Determine the (x, y) coordinate at the center of the cell enclosing the given text.  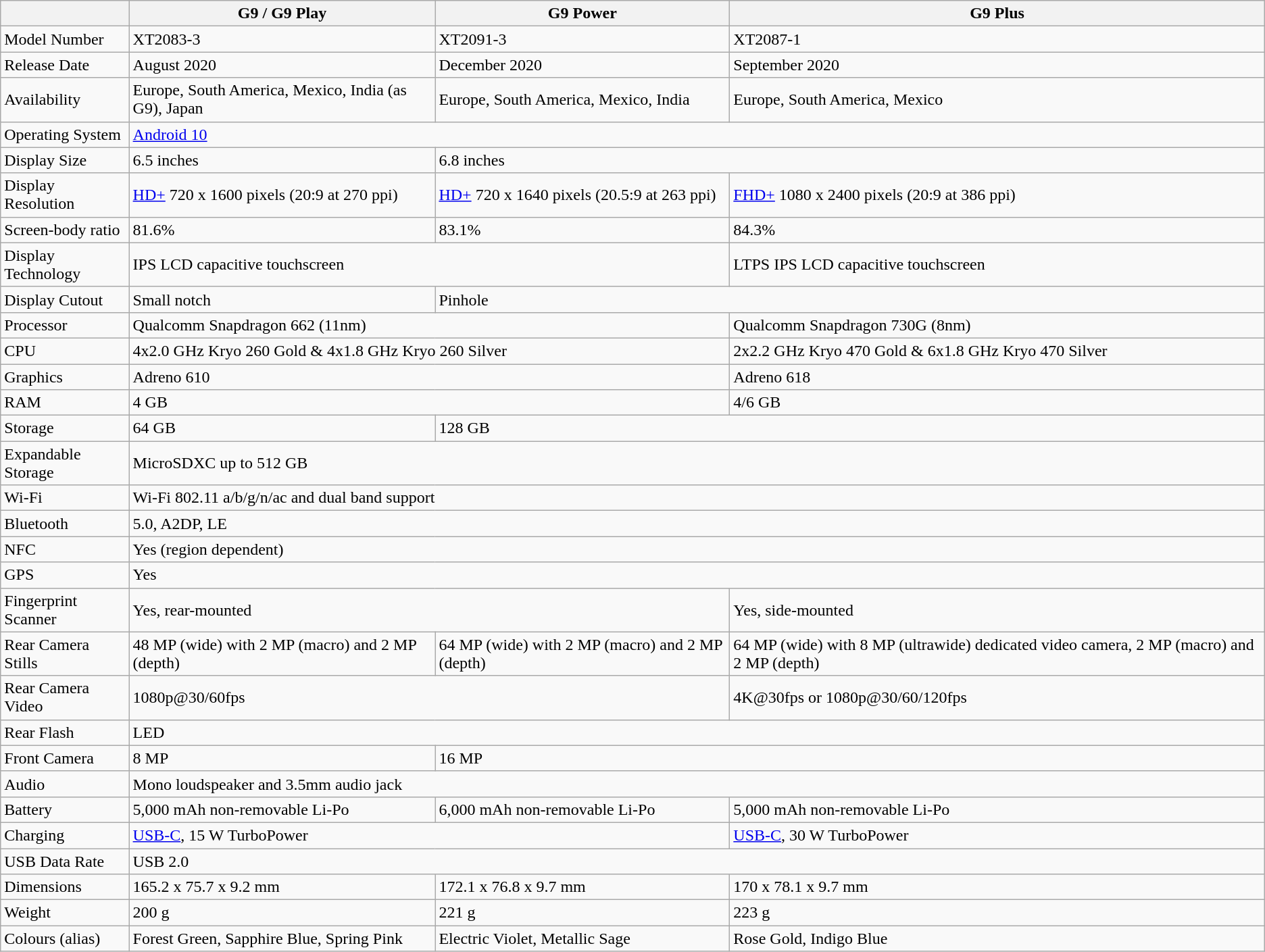
165.2 x 75.7 x 9.2 mm (282, 887)
Fingerprint Scanner (65, 609)
221 g (582, 913)
Electric Violet, Metallic Sage (582, 938)
Rear Camera Video (65, 697)
Europe, South America, Mexico (997, 100)
Pinhole (850, 299)
Colours (alias) (65, 938)
USB-C, 15 W TurboPower (430, 835)
6.5 inches (282, 160)
4x2.0 GHz Kryo 260 Gold & 4x1.8 GHz Kryo 260 Silver (430, 351)
Rose Gold, Indigo Blue (997, 938)
XT2083-3 (282, 39)
XT2091-3 (582, 39)
August 2020 (282, 65)
Forest Green, Sapphire Blue, Spring Pink (282, 938)
6.8 inches (850, 160)
8 MP (282, 758)
Yes (region dependent) (697, 549)
4K@30fps or 1080p@30/60/120fps (997, 697)
RAM (65, 403)
G9 Power (582, 14)
Display Cutout (65, 299)
G9 Plus (997, 14)
Operating System (65, 134)
USB 2.0 (697, 861)
Europe, South America, Mexico, India (as G9), Japan (282, 100)
Adreno 618 (997, 376)
Europe, South America, Mexico, India (582, 100)
84.3% (997, 230)
Rear Camera Stills (65, 654)
Graphics (65, 376)
Wi-Fi 802.11 a/b/g/n/ac and dual band support (697, 498)
Audio (65, 784)
Storage (65, 428)
5.0, A2DP, LE (697, 524)
Qualcomm Snapdragon 662 (11nm) (430, 325)
48 MP (wide) with 2 MP (macro) and 2 MP (depth) (282, 654)
Yes (697, 575)
4/6 GB (997, 403)
Charging (65, 835)
Display Size (65, 160)
Mono loudspeaker and 3.5mm audio jack (697, 784)
USB-C, 30 W TurboPower (997, 835)
LTPS IPS LCD capacitive touchscreen (997, 265)
Availability (65, 100)
FHD+ 1080 x 2400 pixels (20:9 at 386 ppi) (997, 195)
1080p@30/60fps (430, 697)
Battery (65, 809)
Qualcomm Snapdragon 730G (8nm) (997, 325)
16 MP (850, 758)
2x2.2 GHz Kryo 470 Gold & 6x1.8 GHz Kryo 470 Silver (997, 351)
HD+ 720 x 1600 pixels (20:9 at 270 ppi) (282, 195)
81.6% (282, 230)
Release Date (65, 65)
HD+ 720 x 1640 pixels (20.5:9 at 263 ppi) (582, 195)
Small notch (282, 299)
Bluetooth (65, 524)
170 x 78.1 x 9.7 mm (997, 887)
Expandable Storage (65, 464)
Screen-body ratio (65, 230)
83.1% (582, 230)
Model Number (65, 39)
64 MP (wide) with 8 MP (ultrawide) dedicated video camera, 2 MP (macro) and 2 MP (depth) (997, 654)
64 GB (282, 428)
G9 / G9 Play (282, 14)
XT2087-1 (997, 39)
Wi-Fi (65, 498)
64 MP (wide) with 2 MP (macro) and 2 MP (depth) (582, 654)
Front Camera (65, 758)
Adreno 610 (430, 376)
Weight (65, 913)
Android 10 (697, 134)
Yes, rear-mounted (430, 609)
4 GB (430, 403)
Yes, side-mounted (997, 609)
6,000 mAh non-removable Li-Po (582, 809)
GPS (65, 575)
NFC (65, 549)
223 g (997, 913)
MicroSDXC up to 512 GB (697, 464)
Display Resolution (65, 195)
December 2020 (582, 65)
Processor (65, 325)
Rear Flash (65, 732)
200 g (282, 913)
Display Technology (65, 265)
September 2020 (997, 65)
USB Data Rate (65, 861)
LED (697, 732)
128 GB (850, 428)
172.1 x 76.8 x 9.7 mm (582, 887)
IPS LCD capacitive touchscreen (430, 265)
CPU (65, 351)
Dimensions (65, 887)
